Find where the given text appears and provide that cell's center as [x, y] coordinate. 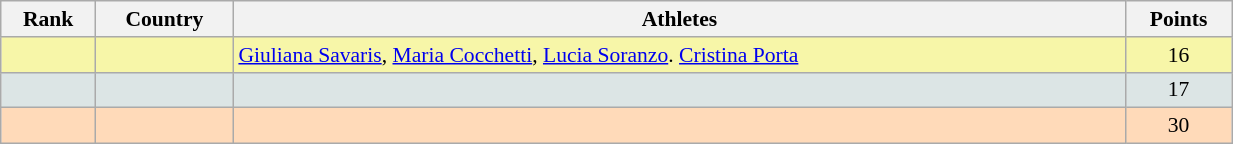
Points [1179, 19]
Rank [48, 19]
17 [1179, 90]
Athletes [679, 19]
30 [1179, 126]
Country [164, 19]
Giuliana Savaris, Maria Cocchetti, Lucia Soranzo. Cristina Porta [679, 55]
16 [1179, 55]
